Locate the cell with the specified text and output its (X, Y) center coordinate. 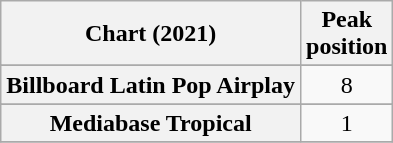
Chart (2021) (151, 34)
1 (347, 123)
8 (347, 85)
Mediabase Tropical (151, 123)
Billboard Latin Pop Airplay (151, 85)
Peakposition (347, 34)
